Scan for the cell matching the given text and deliver its (X, Y) coordinate at center. 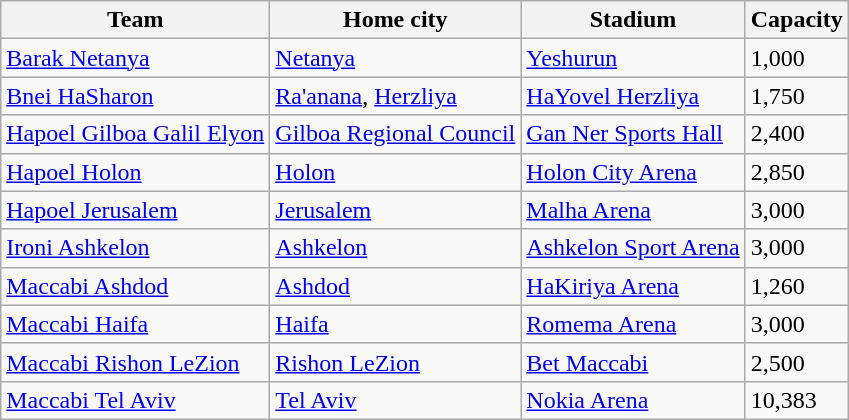
Hapoel Jerusalem (136, 210)
Holon (396, 172)
Bnei HaSharon (136, 96)
Yeshurun (633, 58)
Nokia Arena (633, 400)
Holon City Arena (633, 172)
2,400 (796, 134)
Ashdod (396, 286)
Haifa (396, 324)
Gan Ner Sports Hall (633, 134)
Jerusalem (396, 210)
Maccabi Rishon LeZion (136, 362)
1,260 (796, 286)
Tel Aviv (396, 400)
Romema Arena (633, 324)
Hapoel Gilboa Galil Elyon (136, 134)
Home city (396, 20)
1,750 (796, 96)
Netanya (396, 58)
Maccabi Tel Aviv (136, 400)
Maccabi Haifa (136, 324)
Malha Arena (633, 210)
Rishon LeZion (396, 362)
Ashkelon (396, 248)
Maccabi Ashdod (136, 286)
HaYovel Herzliya (633, 96)
2,850 (796, 172)
10,383 (796, 400)
Team (136, 20)
HaKiriya Arena (633, 286)
Barak Netanya (136, 58)
Ashkelon Sport Arena (633, 248)
Hapoel Holon (136, 172)
Stadium (633, 20)
Ironi Ashkelon (136, 248)
Ra'anana, Herzliya (396, 96)
Capacity (796, 20)
Gilboa Regional Council (396, 134)
Bet Maccabi (633, 362)
2,500 (796, 362)
1,000 (796, 58)
